Search for the cell housing the specified text and yield its [X, Y] center coordinate. 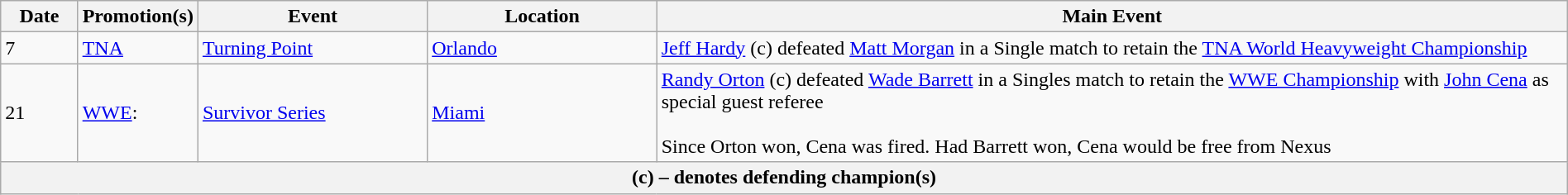
Turning Point [313, 48]
(c) – denotes defending champion(s) [784, 178]
Date [40, 17]
Miami [543, 112]
Orlando [543, 48]
Survivor Series [313, 112]
TNA [137, 48]
Jeff Hardy (c) defeated Matt Morgan in a Single match to retain the TNA World Heavyweight Championship [1111, 48]
Main Event [1111, 17]
Event [313, 17]
WWE: [137, 112]
Promotion(s) [137, 17]
Location [543, 17]
7 [40, 48]
21 [40, 112]
